Identify which cell holds the provided text, then report its (x, y) central coordinate. 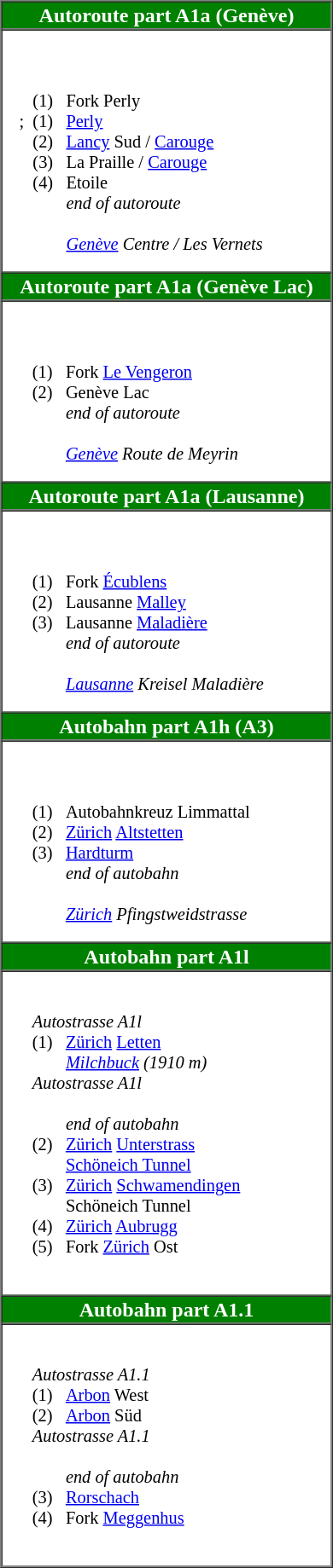
Lausanne Malley (165, 602)
Fork Meggenhus (125, 1518)
Zürich Unterstrass (153, 1144)
Arbon Süd (125, 1415)
Autobahn part A1l (167, 957)
Fork Le Vengeron (152, 372)
Milchbuck (1910 m) (153, 1062)
Zürich Aubrugg (153, 1226)
Fork Écublens (165, 581)
Arbon West (125, 1395)
Lausanne Kreisel Maladière (165, 684)
Zürich Altstetten (158, 832)
Genève Lac (152, 392)
Genève Centre / Les Vernets (164, 244)
Lancy Sud / Carouge (164, 142)
Autoroute part A1a (Genève) (167, 15)
Zürich Schwamendingen (153, 1185)
Perly (164, 121)
(1) Fork Écublens (2) Lausanne Malley (3) Lausanne Maladière end of autoroute Lausanne Kreisel Maladière (167, 610)
Fork Zürich Ost (153, 1247)
Autoroute part A1a (Lausanne) (167, 496)
Autobahn part A1h (A3) (167, 726)
Autoroute part A1a (Genève Lac) (167, 286)
Autobahn part A1.1 (167, 1310)
Lausanne Maladière (165, 622)
Fork Perly (164, 101)
Genève Route de Meyrin (152, 454)
(1) Autobahnkreuz Limmattal (2) Zürich Altstetten (3) Hardturm end of autobahn Zürich Pfingstweidstrasse (167, 841)
Zürich Pfingstweidstrasse (158, 914)
Etoile (164, 182)
; (26, 121)
(5) (50, 1247)
Rorschach (125, 1497)
Autostrasse A1.1 (1) Arbon West (2) Arbon Süd Autostrasse A1.1 end of autobahn (3) Rorschach (4) Fork Meggenhus (167, 1444)
(1) Fork Le Vengeron (2) Genève Lac end of autoroute Genève Route de Meyrin (167, 391)
La Praille / Carouge (164, 162)
Hardturm (158, 853)
Autobahnkreuz Limmattal (158, 812)
(1) Fork Perly ; (1) Perly (2) Lancy Sud / Carouge (3) La Praille / Carouge (4) Etoile end of autoroute Genève Centre / Les Vernets (167, 150)
Zürich Letten (153, 1042)
